Determine the (X, Y) coordinate at the center of the cell enclosing the given text.  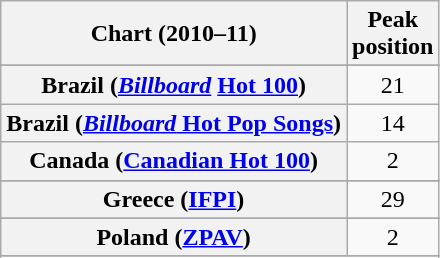
Peakposition (392, 34)
14 (392, 123)
Greece (IFPI) (174, 199)
29 (392, 199)
Chart (2010–11) (174, 34)
Brazil (Billboard Hot 100) (174, 85)
Canada (Canadian Hot 100) (174, 161)
Poland (ZPAV) (174, 237)
Brazil (Billboard Hot Pop Songs) (174, 123)
21 (392, 85)
